Return [X, Y] of the center of cell containing provided text 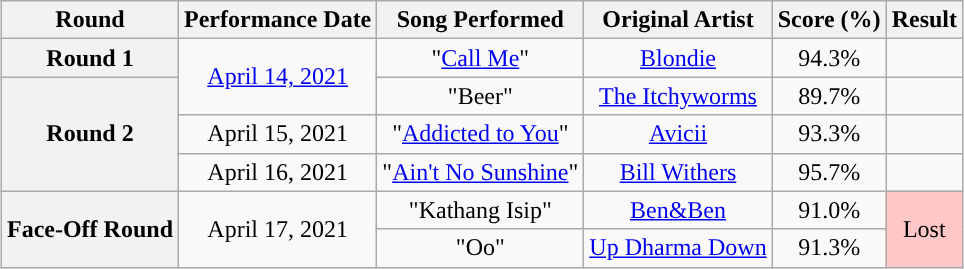
93.3% [829, 134]
Round 1 [90, 58]
April 16, 2021 [278, 172]
"Addicted to You" [480, 134]
95.7% [829, 172]
Bill Withers [678, 172]
"Kathang Isip" [480, 210]
April 15, 2021 [278, 134]
Round [90, 20]
"Ain't No Sunshine" [480, 172]
Ben&Ben [678, 210]
The Itchyworms [678, 96]
91.0% [829, 210]
Round 2 [90, 134]
Up Dharma Down [678, 248]
"Oo" [480, 248]
Avicii [678, 134]
"Call Me" [480, 58]
91.3% [829, 248]
94.3% [829, 58]
89.7% [829, 96]
Score (%) [829, 20]
Performance Date [278, 20]
Lost [924, 229]
"Beer" [480, 96]
April 14, 2021 [278, 77]
Result [924, 20]
Original Artist [678, 20]
Face-Off Round [90, 229]
Song Performed [480, 20]
April 17, 2021 [278, 229]
Blondie [678, 58]
